Capture the cell that displays the provided text and extract its [x, y] central coordinate. 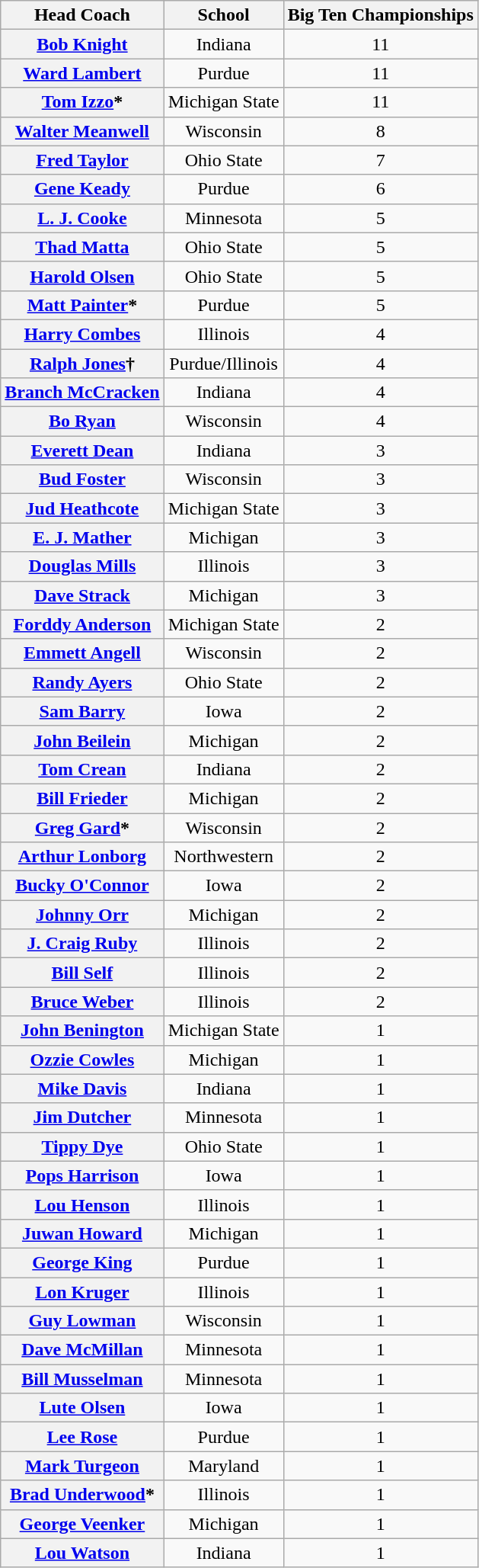
Bruce Weber [82, 1002]
Purdue/Illinois [224, 364]
Guy Lowman [82, 1321]
Juwan Howard [82, 1233]
Bucky O'Connor [82, 886]
Matt Painter* [82, 305]
Jim Dutcher [82, 1117]
Tom Crean [82, 769]
Ralph Jones† [82, 364]
Harry Combes [82, 334]
6 [381, 189]
Ozzie Cowles [82, 1060]
Bill Musselman [82, 1379]
Tom Izzo* [82, 102]
Lee Rose [82, 1437]
Mike Davis [82, 1089]
Brad Underwood* [82, 1495]
School [224, 15]
Pops Harrison [82, 1175]
Gene Keady [82, 189]
John Beilein [82, 740]
Bill Frieder [82, 798]
7 [381, 160]
Forddy Anderson [82, 624]
Lon Kruger [82, 1292]
John Benington [82, 1031]
Fred Taylor [82, 160]
George Veenker [82, 1524]
J. Craig Ruby [82, 944]
Big Ten Championships [381, 15]
Ward Lambert [82, 73]
Greg Gard* [82, 827]
Bill Self [82, 973]
Bob Knight [82, 44]
Harold Olsen [82, 276]
Head Coach [82, 15]
Walter Meanwell [82, 131]
Emmett Angell [82, 653]
Bo Ryan [82, 422]
Arthur Lonborg [82, 857]
Dave Strack [82, 595]
Everett Dean [82, 451]
Thad Matta [82, 247]
Sam Barry [82, 711]
Northwestern [224, 857]
8 [381, 131]
Lou Henson [82, 1204]
Douglas Mills [82, 566]
Randy Ayers [82, 682]
Lou Watson [82, 1553]
Tippy Dye [82, 1146]
E. J. Mather [82, 537]
Bud Foster [82, 479]
Johnny Orr [82, 915]
Dave McMillan [82, 1350]
Mark Turgeon [82, 1466]
L. J. Cooke [82, 218]
Lute Olsen [82, 1408]
Branch McCracken [82, 393]
Jud Heathcote [82, 508]
Maryland [224, 1466]
George King [82, 1262]
